Pinpoint the cell where the given text exists, returning its [x, y] midpoint coordinate. 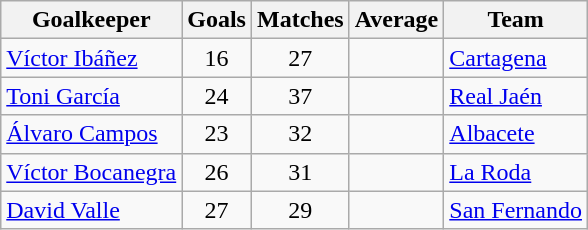
Real Jaén [516, 96]
Goals [217, 20]
16 [217, 58]
29 [300, 210]
Matches [300, 20]
32 [300, 134]
San Fernando [516, 210]
La Roda [516, 172]
Average [396, 20]
24 [217, 96]
David Valle [92, 210]
31 [300, 172]
Team [516, 20]
Álvaro Campos [92, 134]
Albacete [516, 134]
37 [300, 96]
Víctor Bocanegra [92, 172]
Goalkeeper [92, 20]
26 [217, 172]
Víctor Ibáñez [92, 58]
23 [217, 134]
Toni García [92, 96]
Cartagena [516, 58]
